Identify which cell holds the provided text, then report its (X, Y) central coordinate. 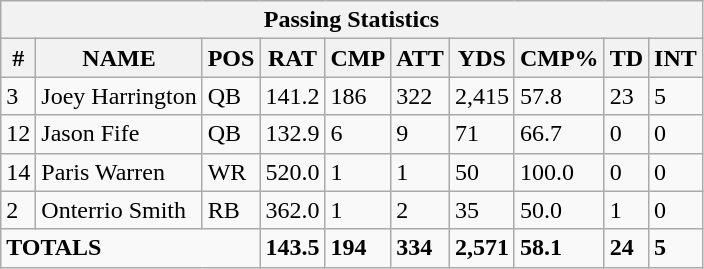
141.2 (292, 96)
Joey Harrington (119, 96)
100.0 (559, 172)
23 (626, 96)
362.0 (292, 210)
71 (482, 134)
TD (626, 58)
YDS (482, 58)
2,571 (482, 248)
143.5 (292, 248)
Passing Statistics (352, 20)
INT (676, 58)
24 (626, 248)
9 (420, 134)
TOTALS (130, 248)
50.0 (559, 210)
132.9 (292, 134)
POS (231, 58)
Onterrio Smith (119, 210)
3 (18, 96)
WR (231, 172)
ATT (420, 58)
14 (18, 172)
CMP% (559, 58)
35 (482, 210)
2,415 (482, 96)
12 (18, 134)
6 (358, 134)
186 (358, 96)
# (18, 58)
58.1 (559, 248)
Jason Fife (119, 134)
520.0 (292, 172)
NAME (119, 58)
RB (231, 210)
RAT (292, 58)
Paris Warren (119, 172)
334 (420, 248)
66.7 (559, 134)
CMP (358, 58)
322 (420, 96)
50 (482, 172)
194 (358, 248)
57.8 (559, 96)
